For the text-containing cell, return its midpoint in (x, y) coordinate format. 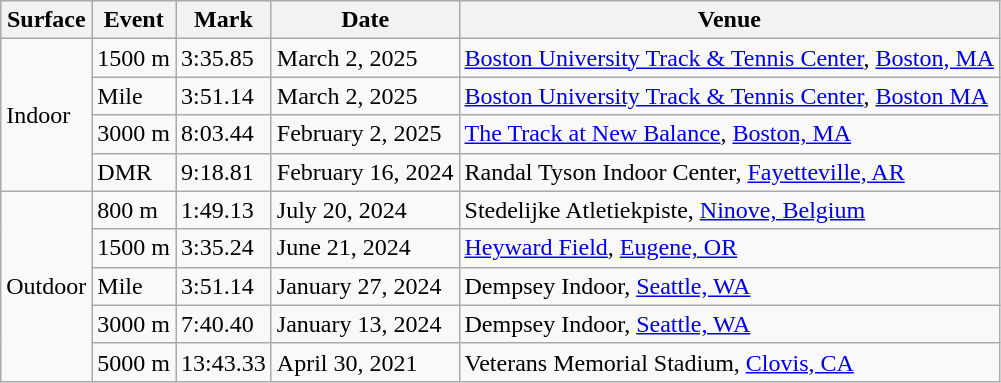
February 2, 2025 (365, 134)
Veterans Memorial Stadium, Clovis, CA (730, 362)
5000 m (134, 362)
Date (365, 20)
800 m (134, 210)
9:18.81 (224, 172)
Heyward Field, Eugene, OR (730, 248)
April 30, 2021 (365, 362)
June 21, 2024 (365, 248)
Surface (46, 20)
Indoor (46, 115)
The Track at New Balance, Boston, MA (730, 134)
3:35.85 (224, 58)
Event (134, 20)
July 20, 2024 (365, 210)
8:03.44 (224, 134)
Outdoor (46, 286)
7:40.40 (224, 324)
1:49.13 (224, 210)
DMR (134, 172)
Boston University Track & Tennis Center, Boston MA (730, 96)
February 16, 2024 (365, 172)
Venue (730, 20)
3:35.24 (224, 248)
Randal Tyson Indoor Center, Fayetteville, AR (730, 172)
Mark (224, 20)
January 27, 2024 (365, 286)
13:43.33 (224, 362)
Boston University Track & Tennis Center, Boston, MA (730, 58)
January 13, 2024 (365, 324)
Stedelijke Atletiekpiste, Ninove, Belgium (730, 210)
